Extract the (X, Y) coordinate from the center of the cell holding the provided text.  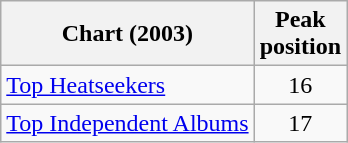
17 (300, 123)
Peakposition (300, 34)
Top Independent Albums (128, 123)
Chart (2003) (128, 34)
16 (300, 85)
Top Heatseekers (128, 85)
